Extract the [x, y] coordinate from the center of the cell holding the provided text.  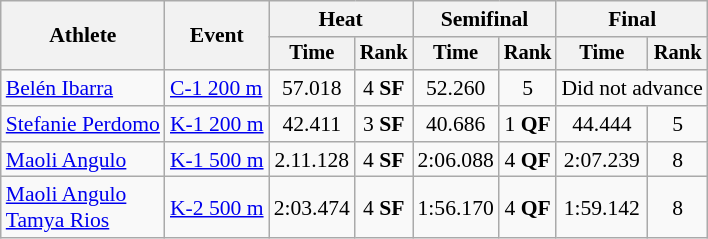
2:06.088 [455, 160]
52.260 [455, 88]
Event [217, 36]
Semifinal [484, 19]
Athlete [83, 36]
42.411 [312, 124]
Final [632, 19]
1 QF [528, 124]
40.686 [455, 124]
1:59.142 [602, 208]
Belén Ibarra [83, 88]
2:03.474 [312, 208]
44.444 [602, 124]
C-1 200 m [217, 88]
3 SF [384, 124]
1:56.170 [455, 208]
Maoli Angulo [83, 160]
Stefanie Perdomo [83, 124]
Did not advance [632, 88]
57.018 [312, 88]
2:07.239 [602, 160]
K-2 500 m [217, 208]
Maoli AnguloTamya Rios [83, 208]
Heat [341, 19]
K-1 200 m [217, 124]
K-1 500 m [217, 160]
2.11.128 [312, 160]
